Search for the cell housing the specified text and yield its [X, Y] center coordinate. 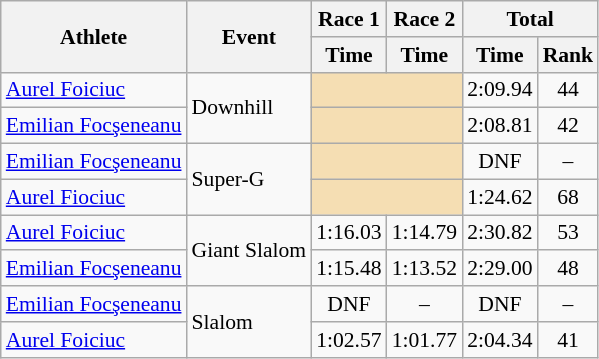
53 [568, 233]
1:24.62 [500, 197]
1:14.79 [424, 233]
42 [568, 126]
2:29.00 [500, 269]
Event [250, 36]
1:16.03 [348, 233]
Race 2 [424, 19]
2:30.82 [500, 233]
44 [568, 90]
68 [568, 197]
Aurel Fiociuc [94, 197]
1:13.52 [424, 269]
Athlete [94, 36]
Giant Slalom [250, 250]
2:09.94 [500, 90]
2:08.81 [500, 126]
Total [530, 19]
1:15.48 [348, 269]
Rank [568, 55]
2:04.34 [500, 340]
Downhill [250, 108]
Race 1 [348, 19]
Super-G [250, 180]
Slalom [250, 322]
1:02.57 [348, 340]
1:01.77 [424, 340]
41 [568, 340]
48 [568, 269]
